Output the (x, y) coordinate of the center of the cell containing the given text.  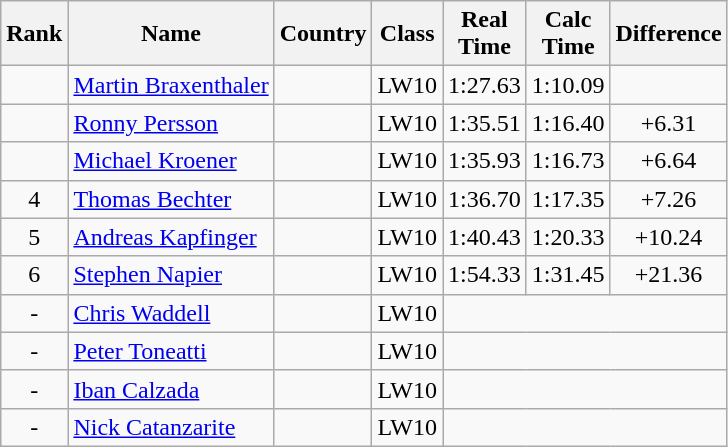
1:54.33 (484, 275)
Difference (668, 34)
Nick Catanzarite (171, 427)
+6.31 (668, 123)
1:16.40 (568, 123)
4 (34, 199)
5 (34, 237)
1:40.43 (484, 237)
1:27.63 (484, 85)
1:10.09 (568, 85)
Ronny Persson (171, 123)
Country (323, 34)
1:20.33 (568, 237)
Stephen Napier (171, 275)
+6.64 (668, 161)
Michael Kroener (171, 161)
CalcTime (568, 34)
+7.26 (668, 199)
Class (408, 34)
1:35.93 (484, 161)
RealTime (484, 34)
Rank (34, 34)
+10.24 (668, 237)
Chris Waddell (171, 313)
Martin Braxenthaler (171, 85)
Thomas Bechter (171, 199)
Iban Calzada (171, 389)
Andreas Kapfinger (171, 237)
1:17.35 (568, 199)
1:36.70 (484, 199)
Peter Toneatti (171, 351)
1:35.51 (484, 123)
6 (34, 275)
Name (171, 34)
1:16.73 (568, 161)
+21.36 (668, 275)
1:31.45 (568, 275)
